Provide the [x, y] coordinate of the cell's center where the given text is located.  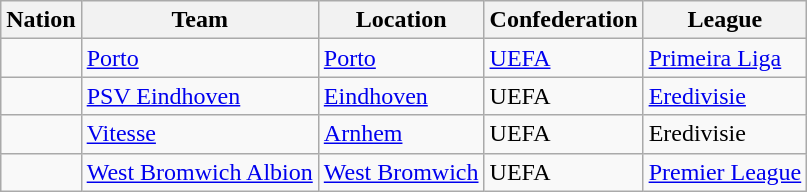
Premier League [725, 172]
Confederation [564, 20]
Arnhem [401, 134]
Team [200, 20]
Eindhoven [401, 96]
Location [401, 20]
Vitesse [200, 134]
PSV Eindhoven [200, 96]
West Bromwich [401, 172]
Nation [41, 20]
League [725, 20]
West Bromwich Albion [200, 172]
Primeira Liga [725, 58]
